Search for the cell housing the specified text and yield its (X, Y) center coordinate. 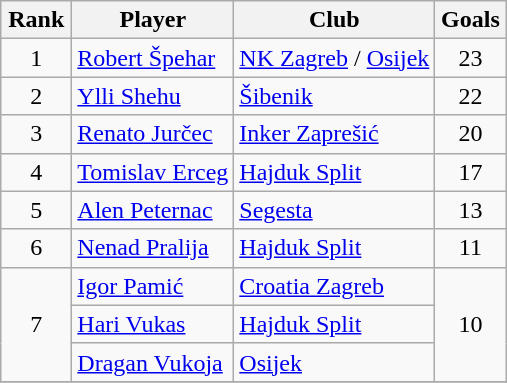
Dragan Vukoja (153, 362)
Hari Vukas (153, 324)
Player (153, 20)
Goals (470, 20)
NK Zagreb / Osijek (334, 58)
20 (470, 134)
Igor Pamić (153, 286)
Šibenik (334, 96)
4 (36, 172)
Osijek (334, 362)
Club (334, 20)
2 (36, 96)
17 (470, 172)
3 (36, 134)
Inker Zaprešić (334, 134)
22 (470, 96)
10 (470, 324)
13 (470, 210)
Croatia Zagreb (334, 286)
11 (470, 248)
6 (36, 248)
Ylli Shehu (153, 96)
Renato Jurčec (153, 134)
7 (36, 324)
5 (36, 210)
23 (470, 58)
Nenad Pralija (153, 248)
Tomislav Erceg (153, 172)
Rank (36, 20)
1 (36, 58)
Alen Peternac (153, 210)
Segesta (334, 210)
Robert Špehar (153, 58)
